From the cell containing the given text, extract its center point as (x, y) coordinate. 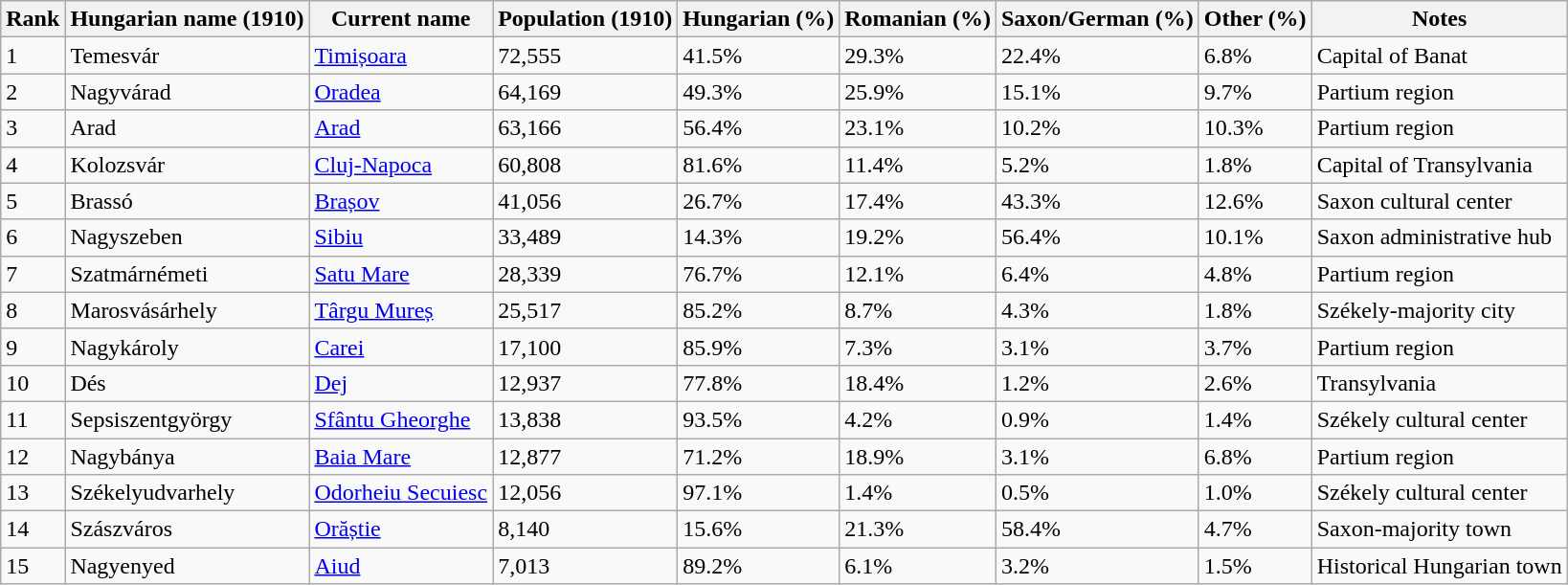
25,517 (586, 310)
10.1% (1255, 237)
41,056 (586, 201)
63,166 (586, 128)
0.5% (1097, 493)
7.3% (918, 347)
85.2% (758, 310)
Nagyszeben (188, 237)
5 (33, 201)
12,056 (586, 493)
43.3% (1097, 201)
Sibiu (401, 237)
21.3% (918, 529)
3 (33, 128)
Brassó (188, 201)
Baia Mare (401, 457)
Saxon administrative hub (1440, 237)
Capital of Transylvania (1440, 165)
17.4% (918, 201)
12,937 (586, 383)
13,838 (586, 419)
Marosvásárhely (188, 310)
93.5% (758, 419)
Saxon cultural center (1440, 201)
4.3% (1097, 310)
14 (33, 529)
12 (33, 457)
Târgu Mureș (401, 310)
71.2% (758, 457)
15.1% (1097, 92)
6 (33, 237)
Rank (33, 19)
13 (33, 493)
Notes (1440, 19)
18.9% (918, 457)
Carei (401, 347)
76.7% (758, 274)
29.3% (918, 56)
Saxon/German (%) (1097, 19)
Nagyenyed (188, 566)
Other (%) (1255, 19)
10.2% (1097, 128)
Székelyudvarhely (188, 493)
15.6% (758, 529)
10.3% (1255, 128)
Nagybánya (188, 457)
4 (33, 165)
Dej (401, 383)
Timișoara (401, 56)
4.7% (1255, 529)
Aiud (401, 566)
1.5% (1255, 566)
Hungarian (%) (758, 19)
Cluj-Napoca (401, 165)
7,013 (586, 566)
97.1% (758, 493)
89.2% (758, 566)
4.2% (918, 419)
1.2% (1097, 383)
Historical Hungarian town (1440, 566)
22.4% (1097, 56)
Hungarian name (1910) (188, 19)
Szászváros (188, 529)
41.5% (758, 56)
Brașov (401, 201)
33,489 (586, 237)
81.6% (758, 165)
3.2% (1097, 566)
6.1% (918, 566)
Orăștie (401, 529)
Kolozsvár (188, 165)
11.4% (918, 165)
Population (1910) (586, 19)
0.9% (1097, 419)
Romanian (%) (918, 19)
12.6% (1255, 201)
Capital of Banat (1440, 56)
9.7% (1255, 92)
Szatmárnémeti (188, 274)
1.0% (1255, 493)
Saxon-majority town (1440, 529)
18.4% (918, 383)
8 (33, 310)
58.4% (1097, 529)
5.2% (1097, 165)
8,140 (586, 529)
6.4% (1097, 274)
28,339 (586, 274)
Current name (401, 19)
Temesvár (188, 56)
12,877 (586, 457)
8.7% (918, 310)
4.8% (1255, 274)
23.1% (918, 128)
Nagykároly (188, 347)
Sepsiszentgyörgy (188, 419)
10 (33, 383)
7 (33, 274)
Dés (188, 383)
Nagyvárad (188, 92)
85.9% (758, 347)
1 (33, 56)
49.3% (758, 92)
17,100 (586, 347)
Oradea (401, 92)
26.7% (758, 201)
Sfântu Gheorghe (401, 419)
25.9% (918, 92)
2.6% (1255, 383)
15 (33, 566)
64,169 (586, 92)
Székely-majority city (1440, 310)
11 (33, 419)
2 (33, 92)
9 (33, 347)
72,555 (586, 56)
12.1% (918, 274)
60,808 (586, 165)
19.2% (918, 237)
Odorheiu Secuiesc (401, 493)
77.8% (758, 383)
14.3% (758, 237)
Satu Mare (401, 274)
3.7% (1255, 347)
Transylvania (1440, 383)
